Identify which cell holds the provided text, then report its [x, y] central coordinate. 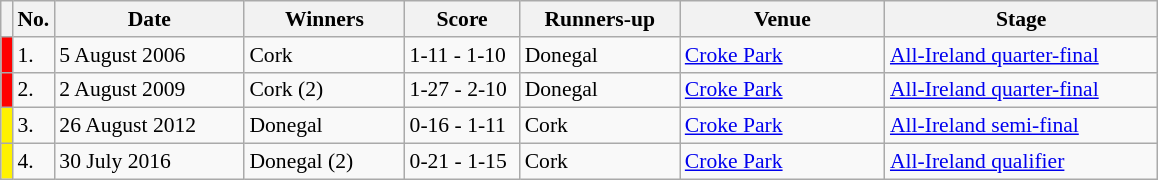
Runners-up [600, 19]
4. [33, 162]
All-Ireland qualifier [1022, 162]
30 July 2016 [149, 162]
Stage [1022, 19]
Donegal (2) [324, 162]
2. [33, 90]
Cork (2) [324, 90]
3. [33, 126]
0-21 - 1-15 [462, 162]
1-27 - 2-10 [462, 90]
1. [33, 55]
No. [33, 19]
All-Ireland semi-final [1022, 126]
Score [462, 19]
Winners [324, 19]
26 August 2012 [149, 126]
Date [149, 19]
2 August 2009 [149, 90]
5 August 2006 [149, 55]
Venue [782, 19]
1-11 - 1-10 [462, 55]
0-16 - 1-11 [462, 126]
